Return the (X, Y) coordinate for the center point of the cell that contains the specified text.  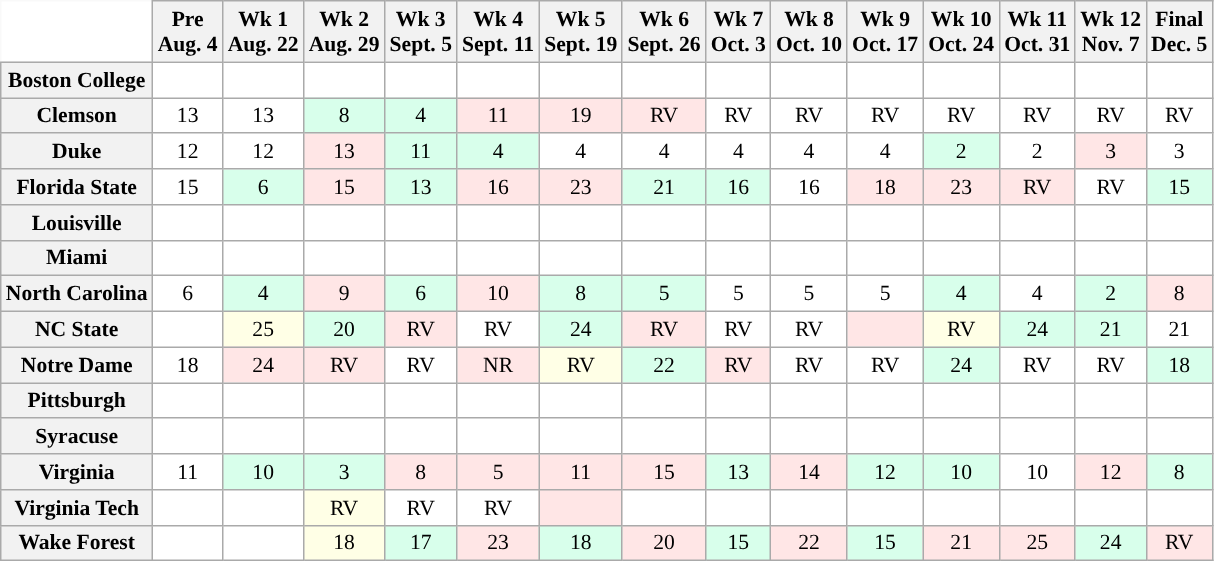
Wk 10 Oct. 24 (961, 32)
Duke (77, 152)
Wake Forest (77, 543)
9 (344, 294)
Pittsburgh (77, 401)
Louisville (77, 223)
Wk 9 Oct. 17 (885, 32)
North Carolina (77, 294)
14 (809, 472)
17 (421, 543)
19 (580, 116)
Florida State (77, 187)
Wk 8 Oct. 10 (809, 32)
Notre Dame (77, 365)
Pre Aug. 4 (188, 32)
Wk 5 Sept. 19 (580, 32)
Virginia (77, 472)
Syracuse (77, 437)
Wk 1 Aug. 22 (264, 32)
Wk 4 Sept. 11 (498, 32)
Virginia Tech (77, 508)
Wk 3 Sept. 5 (421, 32)
Miami (77, 258)
NR (498, 365)
Clemson (77, 116)
NC State (77, 330)
Wk 11 Oct. 31 (1037, 32)
Wk 2 Aug. 29 (344, 32)
Wk 12 Nov. 7 (1110, 32)
Wk 7 Oct. 3 (738, 32)
Boston College (77, 80)
Wk 6 Sept. 26 (664, 32)
Final Dec. 5 (1179, 32)
